Locate the cell with the specified text and output its (X, Y) center coordinate. 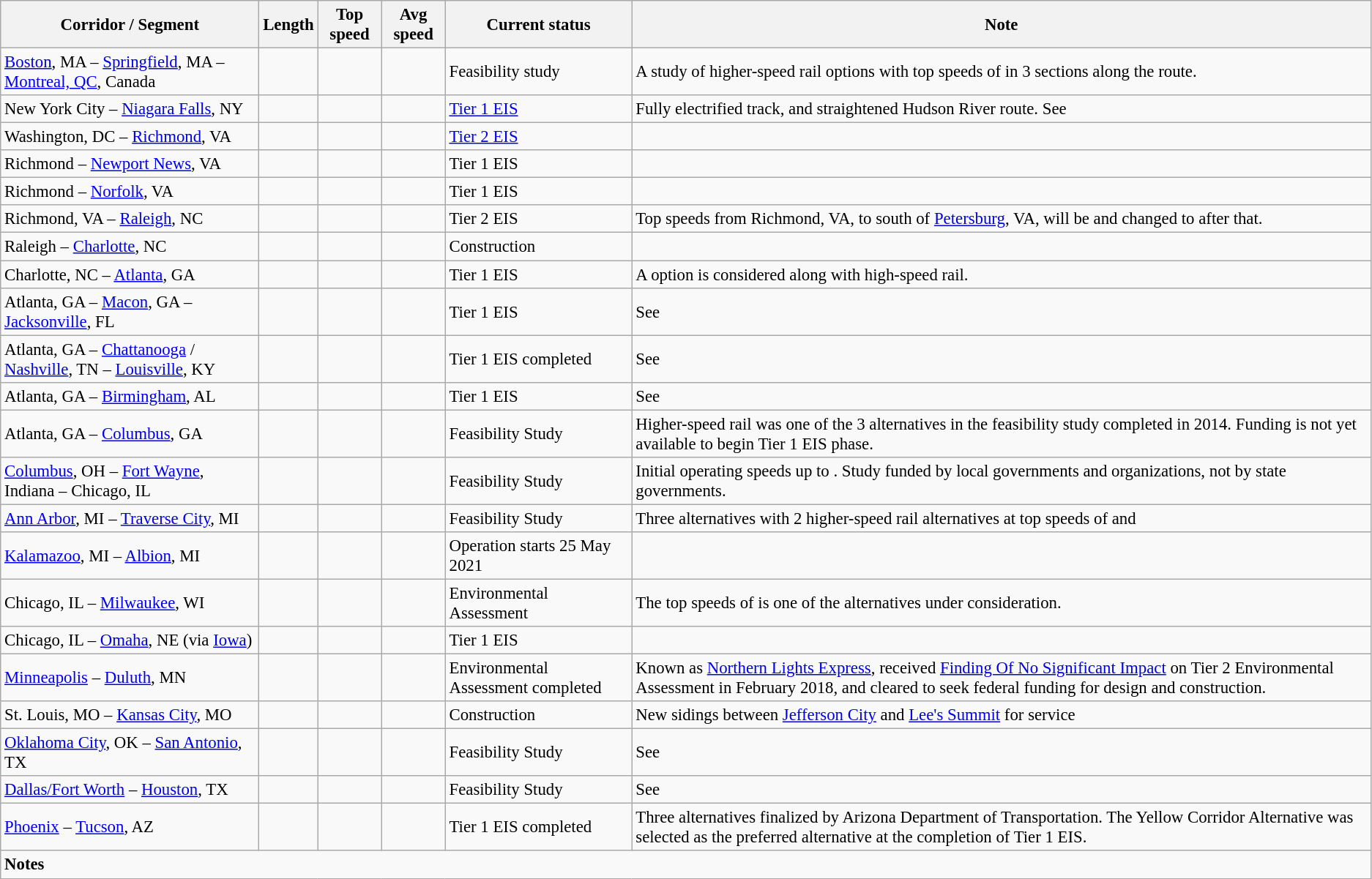
Initial operating speeds up to . Study funded by local governments and organizations, not by state governments. (1002, 482)
Chicago, IL – Milwaukee, WI (130, 603)
Washington, DC – Richmond, VA (130, 137)
Current status (539, 25)
Environmental Assessment (539, 603)
Top speed (350, 25)
Ann Arbor, MI – Traverse City, MI (130, 518)
Operation starts 25 May 2021 (539, 556)
Boston, MA – Springfield, MA – Montreal, QC, Canada (130, 72)
A option is considered along with high-speed rail. (1002, 274)
Feasibility study (539, 72)
Charlotte, NC – Atlanta, GA (130, 274)
Richmond – Newport News, VA (130, 164)
A study of higher-speed rail options with top speeds of in 3 sections along the route. (1002, 72)
Higher-speed rail was one of the 3 alternatives in the feasibility study completed in 2014. Funding is not yet available to begin Tier 1 EIS phase. (1002, 433)
Avg speed (413, 25)
New sidings between Jefferson City and Lee's Summit for service (1002, 715)
Corridor / Segment (130, 25)
Atlanta, GA – Chattanooga / Nashville, TN – Louisville, KY (130, 359)
Note (1002, 25)
Top speeds from Richmond, VA, to south of Petersburg, VA, will be and changed to after that. (1002, 219)
Minneapolis – Duluth, MN (130, 678)
Notes (686, 865)
Phoenix – Tucson, AZ (130, 827)
Oklahoma City, OK – San Antonio, TX (130, 752)
Raleigh – Charlotte, NC (130, 247)
Richmond, VA – Raleigh, NC (130, 219)
Atlanta, GA – Birmingham, AL (130, 396)
Columbus, OH – Fort Wayne, Indiana – Chicago, IL (130, 482)
New York City – Niagara Falls, NY (130, 109)
Environmental Assessment completed (539, 678)
St. Louis, MO – Kansas City, MO (130, 715)
Kalamazoo, MI – Albion, MI (130, 556)
Atlanta, GA – Columbus, GA (130, 433)
Richmond – Norfolk, VA (130, 192)
Chicago, IL – Omaha, NE (via Iowa) (130, 640)
Dallas/Fort Worth – Houston, TX (130, 790)
Atlanta, GA – Macon, GA – Jacksonville, FL (130, 312)
Length (288, 25)
The top speeds of is one of the alternatives under consideration. (1002, 603)
Three alternatives with 2 higher-speed rail alternatives at top speeds of and (1002, 518)
Fully electrified track, and straightened Hudson River route. See (1002, 109)
